Locate the cell with the specified text and output its [X, Y] center coordinate. 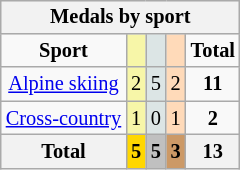
11 [213, 84]
13 [213, 152]
Alpine skiing [64, 84]
Medals by sport [120, 17]
3 [176, 152]
Sport [64, 51]
Cross-country [64, 118]
0 [156, 118]
